Extract the (X, Y) coordinate from the center of the cell holding the provided text.  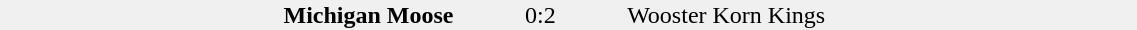
Michigan Moose (313, 15)
0:2 (540, 15)
Wooster Korn Kings (768, 15)
